Search for the cell housing the specified text and yield its [X, Y] center coordinate. 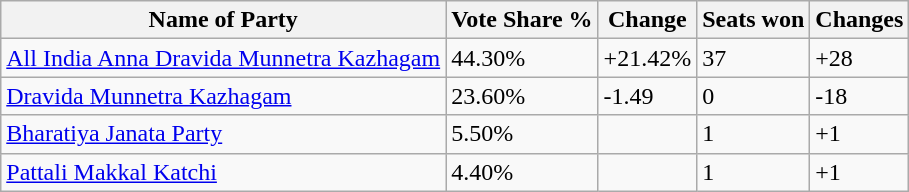
5.50% [522, 134]
+21.42% [648, 58]
37 [754, 58]
Change [648, 20]
44.30% [522, 58]
Name of Party [224, 20]
All India Anna Dravida Munnetra Kazhagam [224, 58]
-1.49 [648, 96]
Bharatiya Janata Party [224, 134]
Pattali Makkal Katchi [224, 172]
4.40% [522, 172]
-18 [860, 96]
Seats won [754, 20]
23.60% [522, 96]
0 [754, 96]
+28 [860, 58]
Changes [860, 20]
Vote Share % [522, 20]
Dravida Munnetra Kazhagam [224, 96]
